Identify which cell holds the provided text, then report its [x, y] central coordinate. 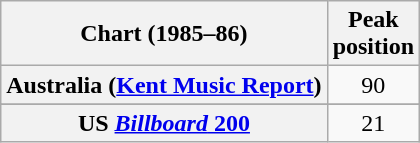
90 [373, 85]
21 [373, 123]
Australia (Kent Music Report) [164, 85]
US Billboard 200 [164, 123]
Peakposition [373, 34]
Chart (1985–86) [164, 34]
